Detect which cell encompasses the target text, then output its [x, y] center coordinate. 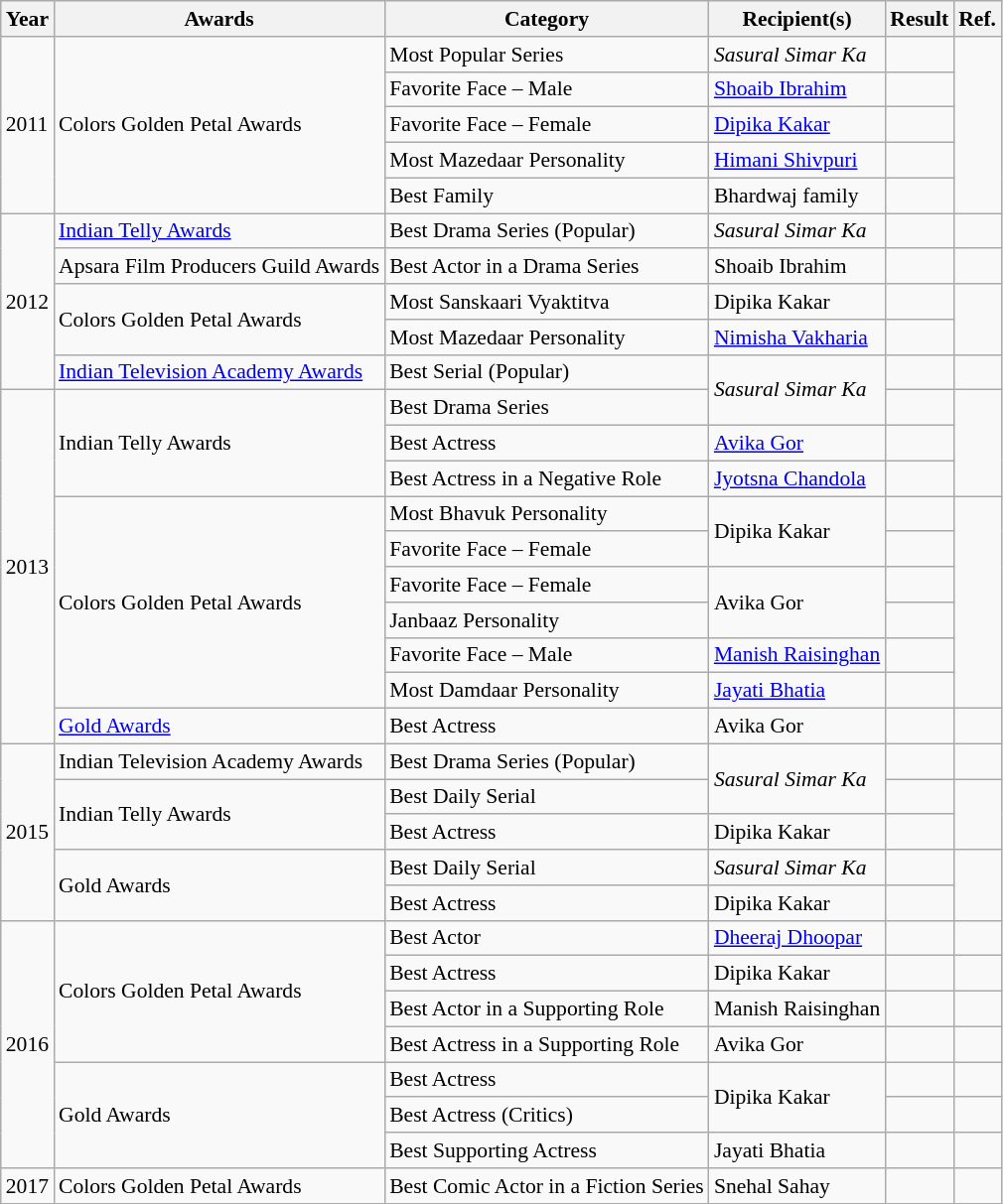
2017 [28, 1186]
Apsara Film Producers Guild Awards [218, 267]
Snehal Sahay [796, 1186]
Recipient(s) [796, 19]
Ref. [977, 19]
Himani Shivpuri [796, 161]
Best Actress (Critics) [546, 1116]
Bhardwaj family [796, 196]
Best Comic Actor in a Fiction Series [546, 1186]
Category [546, 19]
Dheeraj Dhoopar [796, 938]
Best Family [546, 196]
Janbaaz Personality [546, 620]
Most Sanskaari Vyaktitva [546, 302]
Best Serial (Popular) [546, 372]
Most Bhavuk Personality [546, 514]
Best Actress in a Supporting Role [546, 1044]
Best Actor in a Drama Series [546, 267]
Best Supporting Actress [546, 1150]
Most Damdaar Personality [546, 691]
Jyotsna Chandola [796, 478]
Awards [218, 19]
Best Actor in a Supporting Role [546, 1009]
Best Actor [546, 938]
2012 [28, 302]
2016 [28, 1044]
2013 [28, 567]
2011 [28, 125]
Result [920, 19]
Year [28, 19]
Most Popular Series [546, 55]
Nimisha Vakharia [796, 337]
Best Drama Series [546, 408]
Best Actress in a Negative Role [546, 478]
2015 [28, 832]
